Pinpoint the cell where the given text exists, returning its (x, y) midpoint coordinate. 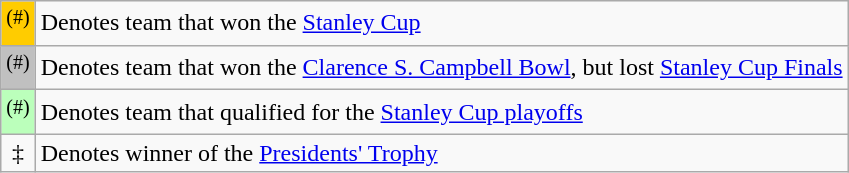
‡ (18, 153)
Denotes winner of the Presidents' Trophy (442, 153)
Denotes team that won the Stanley Cup (442, 24)
Denotes team that qualified for the Stanley Cup playoffs (442, 112)
Denotes team that won the Clarence S. Campbell Bowl, but lost Stanley Cup Finals (442, 68)
